From the cell containing the given text, extract its center point as [X, Y] coordinate. 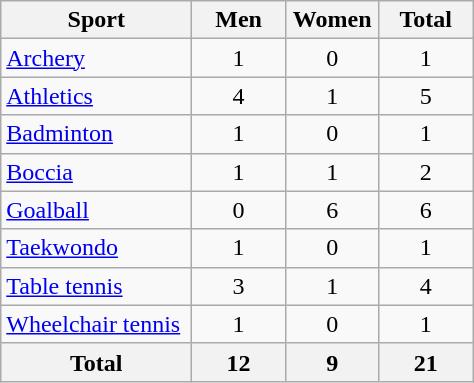
Sport [96, 20]
Men [239, 20]
Archery [96, 58]
9 [332, 362]
3 [239, 286]
12 [239, 362]
Goalball [96, 210]
5 [426, 96]
Table tennis [96, 286]
Boccia [96, 172]
2 [426, 172]
21 [426, 362]
Athletics [96, 96]
Taekwondo [96, 248]
Women [332, 20]
Badminton [96, 134]
Wheelchair tennis [96, 324]
